Extract the (X, Y) coordinate from the center of the cell holding the provided text.  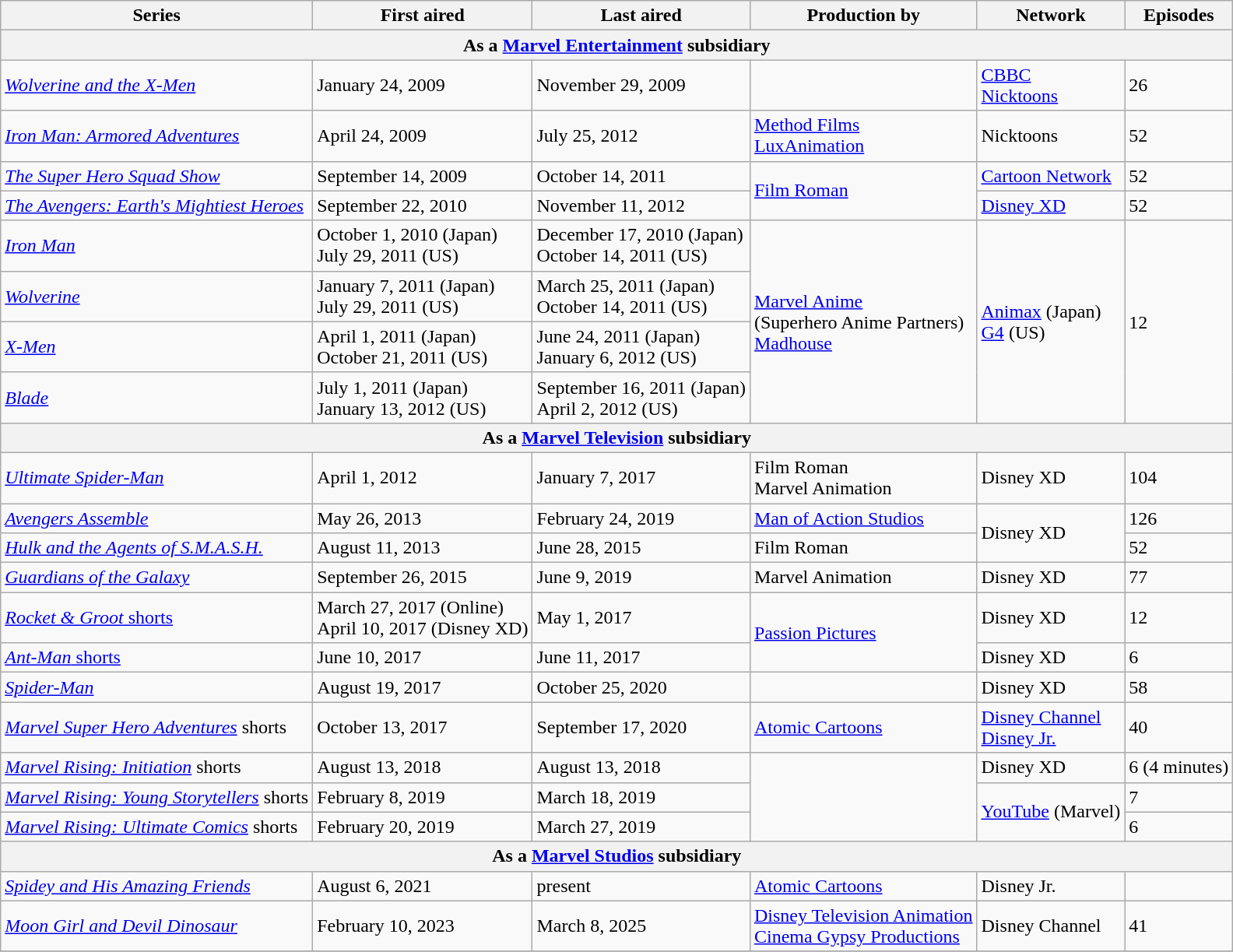
September 17, 2020 (641, 727)
March 27, 2017 (Online)April 10, 2017 (Disney XD) (423, 618)
August 19, 2017 (423, 687)
February 10, 2023 (423, 926)
Blade (157, 397)
October 25, 2020 (641, 687)
Disney ChannelDisney Jr. (1051, 727)
Nicktoons (1051, 135)
April 1, 2011 (Japan)October 21, 2011 (US) (423, 347)
Disney Jr. (1051, 886)
41 (1179, 926)
present (641, 886)
June 10, 2017 (423, 658)
58 (1179, 687)
November 11, 2012 (641, 206)
104 (1179, 478)
As a Marvel Studios subsidiary (616, 856)
February 8, 2019 (423, 797)
Spidey and His Amazing Friends (157, 886)
CBBCNicktoons (1051, 86)
Network (1051, 16)
July 25, 2012 (641, 135)
The Avengers: Earth's Mightiest Heroes (157, 206)
Marvel Rising: Ultimate Comics shorts (157, 827)
Iron Man (157, 246)
Avengers Assemble (157, 518)
April 1, 2012 (423, 478)
Marvel Super Hero Adventures shorts (157, 727)
Marvel Animation (863, 578)
The Super Hero Squad Show (157, 176)
Marvel Anime(Superhero Anime Partners)Madhouse (863, 321)
September 16, 2011 (Japan)April 2, 2012 (US) (641, 397)
June 11, 2017 (641, 658)
September 22, 2010 (423, 206)
Wolverine and the X-Men (157, 86)
January 24, 2009 (423, 86)
Passion Pictures (863, 632)
May 1, 2017 (641, 618)
April 24, 2009 (423, 135)
July 1, 2011 (Japan)January 13, 2012 (US) (423, 397)
March 25, 2011 (Japan)October 14, 2011 (US) (641, 296)
Guardians of the Galaxy (157, 578)
Rocket & Groot shorts (157, 618)
August 6, 2021 (423, 886)
7 (1179, 797)
X-Men (157, 347)
40 (1179, 727)
Marvel Rising: Young Storytellers shorts (157, 797)
As a Marvel Entertainment subsidiary (616, 45)
February 24, 2019 (641, 518)
Production by (863, 16)
126 (1179, 518)
June 28, 2015 (641, 548)
As a Marvel Television subsidiary (616, 437)
January 7, 2017 (641, 478)
Method FilmsLuxAnimation (863, 135)
Marvel Rising: Initiation shorts (157, 768)
Animax (Japan)G4 (US) (1051, 321)
26 (1179, 86)
Disney Television AnimationCinema Gypsy Productions (863, 926)
6 (4 minutes) (1179, 768)
Ultimate Spider-Man (157, 478)
February 20, 2019 (423, 827)
October 14, 2011 (641, 176)
March 27, 2019 (641, 827)
December 17, 2010 (Japan)October 14, 2011 (US) (641, 246)
YouTube (Marvel) (1051, 812)
Film RomanMarvel Animation (863, 478)
Wolverine (157, 296)
September 14, 2009 (423, 176)
Moon Girl and Devil Dinosaur (157, 926)
June 9, 2019 (641, 578)
First aired (423, 16)
Episodes (1179, 16)
October 1, 2010 (Japan)July 29, 2011 (US) (423, 246)
Disney Channel (1051, 926)
August 11, 2013 (423, 548)
Last aired (641, 16)
Iron Man: Armored Adventures (157, 135)
May 26, 2013 (423, 518)
Spider-Man (157, 687)
Hulk and the Agents of S.M.A.S.H. (157, 548)
77 (1179, 578)
Man of Action Studios (863, 518)
March 18, 2019 (641, 797)
June 24, 2011 (Japan)January 6, 2012 (US) (641, 347)
March 8, 2025 (641, 926)
October 13, 2017 (423, 727)
September 26, 2015 (423, 578)
Ant-Man shorts (157, 658)
November 29, 2009 (641, 86)
Series (157, 16)
Cartoon Network (1051, 176)
January 7, 2011 (Japan)July 29, 2011 (US) (423, 296)
